Extract the (X, Y) coordinate from the center of the cell holding the provided text.  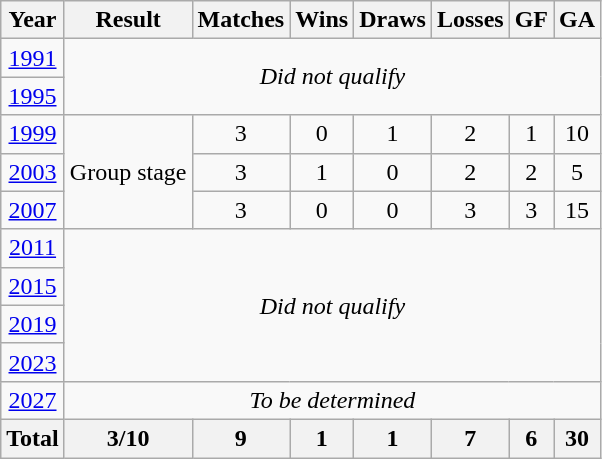
9 (241, 438)
2019 (33, 324)
GA (578, 20)
15 (578, 210)
2007 (33, 210)
2023 (33, 362)
30 (578, 438)
10 (578, 134)
Year (33, 20)
To be determined (332, 400)
Draws (393, 20)
Result (128, 20)
Wins (322, 20)
1999 (33, 134)
1991 (33, 58)
3/10 (128, 438)
2003 (33, 172)
Total (33, 438)
1995 (33, 96)
Matches (241, 20)
2015 (33, 286)
Losses (470, 20)
5 (578, 172)
2027 (33, 400)
GF (531, 20)
6 (531, 438)
7 (470, 438)
Group stage (128, 172)
2011 (33, 248)
